Output the (X, Y) coordinate of the center of the cell containing the given text.  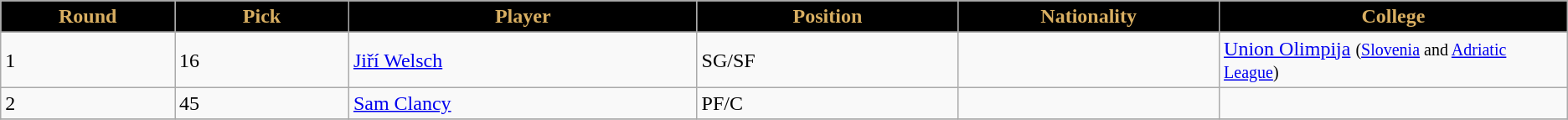
Sam Clancy (523, 103)
1 (88, 60)
Pick (262, 17)
Round (88, 17)
2 (88, 103)
45 (262, 103)
College (1394, 17)
Position (828, 17)
16 (262, 60)
Player (523, 17)
SG/SF (828, 60)
Union Olimpija (Slovenia and Adriatic League) (1394, 60)
PF/C (828, 103)
Nationality (1089, 17)
Jiří Welsch (523, 60)
